Provide the (x, y) coordinate of the cell's center where the given text is located.  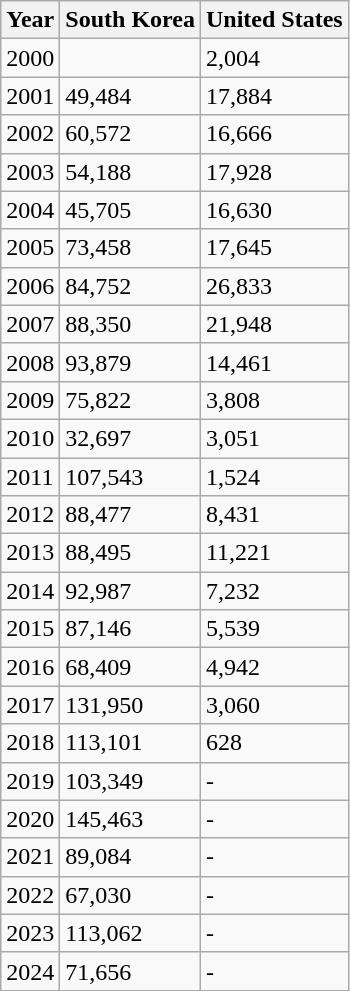
2001 (30, 96)
2013 (30, 553)
2005 (30, 248)
145,463 (130, 819)
628 (274, 743)
Year (30, 20)
49,484 (130, 96)
7,232 (274, 591)
107,543 (130, 477)
2007 (30, 324)
84,752 (130, 286)
54,188 (130, 172)
113,062 (130, 933)
4,942 (274, 667)
67,030 (130, 895)
2003 (30, 172)
2002 (30, 134)
14,461 (274, 362)
71,656 (130, 971)
17,645 (274, 248)
2009 (30, 400)
2022 (30, 895)
5,539 (274, 629)
16,666 (274, 134)
32,697 (130, 438)
2,004 (274, 58)
2006 (30, 286)
2016 (30, 667)
8,431 (274, 515)
92,987 (130, 591)
2000 (30, 58)
88,495 (130, 553)
3,808 (274, 400)
United States (274, 20)
2024 (30, 971)
75,822 (130, 400)
87,146 (130, 629)
26,833 (274, 286)
2012 (30, 515)
88,350 (130, 324)
2018 (30, 743)
103,349 (130, 781)
16,630 (274, 210)
131,950 (130, 705)
60,572 (130, 134)
3,060 (274, 705)
2015 (30, 629)
73,458 (130, 248)
2010 (30, 438)
2019 (30, 781)
2020 (30, 819)
11,221 (274, 553)
17,928 (274, 172)
2014 (30, 591)
113,101 (130, 743)
88,477 (130, 515)
93,879 (130, 362)
2008 (30, 362)
45,705 (130, 210)
2004 (30, 210)
South Korea (130, 20)
21,948 (274, 324)
2021 (30, 857)
2011 (30, 477)
68,409 (130, 667)
17,884 (274, 96)
1,524 (274, 477)
89,084 (130, 857)
2023 (30, 933)
3,051 (274, 438)
2017 (30, 705)
